For the text-containing cell, return its midpoint in [x, y] coordinate format. 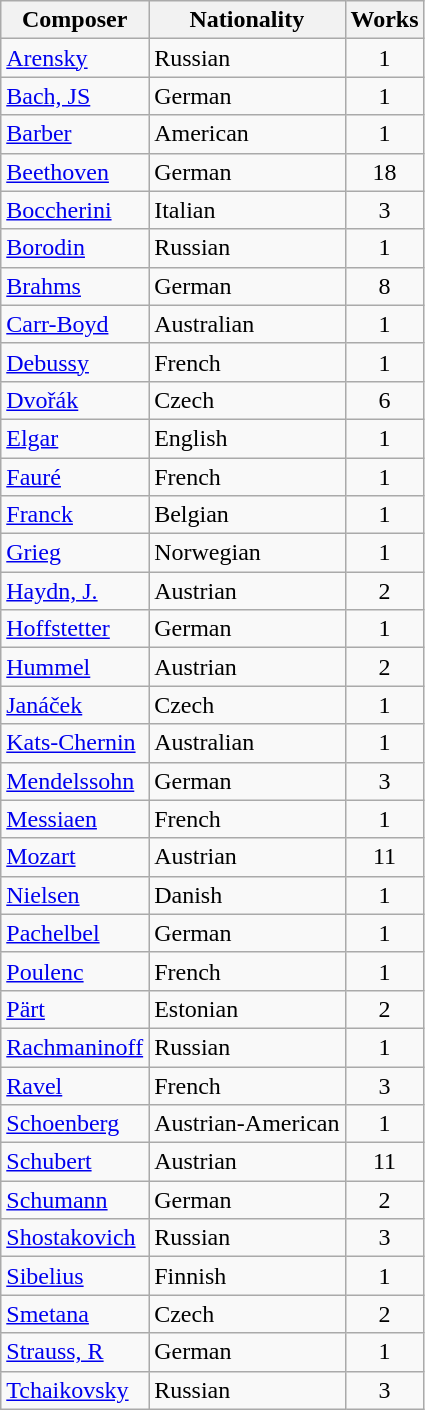
Hoffstetter [75, 629]
Dvořák [75, 400]
Schubert [75, 1162]
Carr-Boyd [75, 324]
8 [384, 286]
Nielsen [75, 895]
Austrian-American [247, 1124]
Nationality [247, 20]
Estonian [247, 1009]
Barber [75, 134]
Finnish [247, 1276]
Works [384, 20]
Composer [75, 20]
Franck [75, 515]
Norwegian [247, 553]
Danish [247, 895]
Grieg [75, 553]
Mendelssohn [75, 781]
Schoenberg [75, 1124]
Bach, JS [75, 96]
Shostakovich [75, 1238]
Rachmaninoff [75, 1047]
Belgian [247, 515]
Arensky [75, 58]
Kats-Chernin [75, 743]
Tchaikovsky [75, 1390]
Fauré [75, 477]
Haydn, J. [75, 591]
Beethoven [75, 172]
Ravel [75, 1085]
English [247, 438]
Elgar [75, 438]
Smetana [75, 1314]
Boccherini [75, 210]
Pachelbel [75, 933]
Messiaen [75, 819]
Hummel [75, 667]
Janáček [75, 705]
American [247, 134]
Mozart [75, 857]
Italian [247, 210]
Sibelius [75, 1276]
Poulenc [75, 971]
Schumann [75, 1200]
Strauss, R [75, 1352]
18 [384, 172]
6 [384, 400]
Brahms [75, 286]
Borodin [75, 248]
Debussy [75, 362]
Pärt [75, 1009]
